Return [x, y] of the center of cell containing provided text 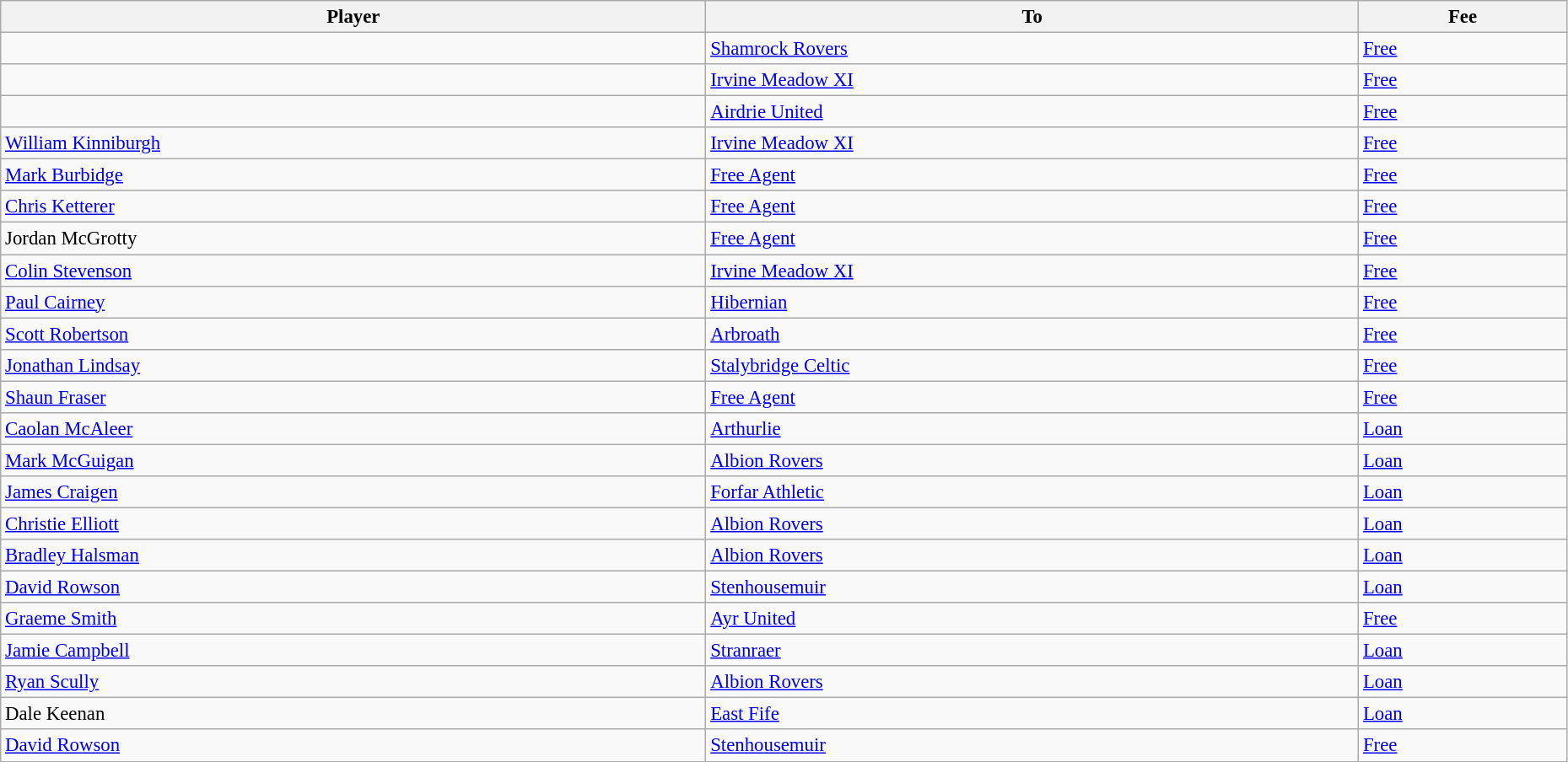
Arbroath [1032, 334]
Airdrie United [1032, 112]
Hibernian [1032, 302]
Bradley Halsman [353, 555]
Stranraer [1032, 651]
Forfar Athletic [1032, 492]
Dale Keenan [353, 714]
Jordan McGrotty [353, 239]
Shaun Fraser [353, 397]
William Kinniburgh [353, 143]
Scott Robertson [353, 334]
East Fife [1032, 714]
Jonathan Lindsay [353, 365]
Ayr United [1032, 619]
Paul Cairney [353, 302]
Chris Ketterer [353, 207]
Jamie Campbell [353, 651]
Caolan McAleer [353, 429]
Ryan Scully [353, 682]
Stalybridge Celtic [1032, 365]
Shamrock Rovers [1032, 49]
Fee [1463, 17]
Colin Stevenson [353, 271]
Graeme Smith [353, 619]
To [1032, 17]
Player [353, 17]
Christie Elliott [353, 523]
James Craigen [353, 492]
Mark Burbidge [353, 175]
Mark McGuigan [353, 460]
Arthurlie [1032, 429]
